Locate the cell with the specified text and output its (X, Y) center coordinate. 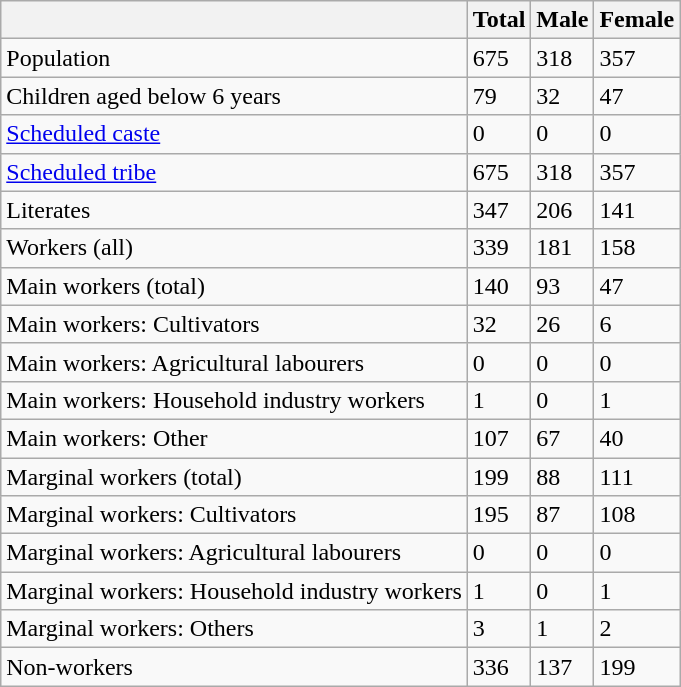
Marginal workers (total) (234, 477)
Female (637, 20)
108 (637, 515)
336 (499, 667)
40 (637, 438)
107 (499, 438)
Population (234, 58)
Workers (all) (234, 248)
79 (499, 96)
93 (562, 286)
3 (499, 629)
Marginal workers: Cultivators (234, 515)
111 (637, 477)
206 (562, 210)
140 (499, 286)
Non-workers (234, 667)
181 (562, 248)
Male (562, 20)
Scheduled tribe (234, 172)
141 (637, 210)
339 (499, 248)
Main workers: Agricultural labourers (234, 362)
Marginal workers: Household industry workers (234, 591)
67 (562, 438)
87 (562, 515)
347 (499, 210)
88 (562, 477)
Main workers: Household industry workers (234, 400)
6 (637, 324)
Scheduled caste (234, 134)
2 (637, 629)
Marginal workers: Agricultural labourers (234, 553)
Marginal workers: Others (234, 629)
26 (562, 324)
158 (637, 248)
Literates (234, 210)
Children aged below 6 years (234, 96)
Main workers: Cultivators (234, 324)
Main workers (total) (234, 286)
Main workers: Other (234, 438)
137 (562, 667)
195 (499, 515)
Total (499, 20)
